For the text-containing cell, return its midpoint in [x, y] coordinate format. 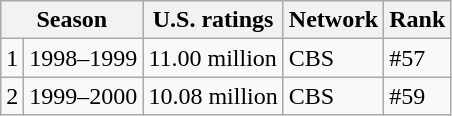
1 [12, 58]
Season [72, 20]
U.S. ratings [213, 20]
2 [12, 96]
1999–2000 [84, 96]
10.08 million [213, 96]
Network [333, 20]
11.00 million [213, 58]
#59 [418, 96]
1998–1999 [84, 58]
Rank [418, 20]
#57 [418, 58]
